Scan for the cell matching the given text and deliver its (x, y) coordinate at center. 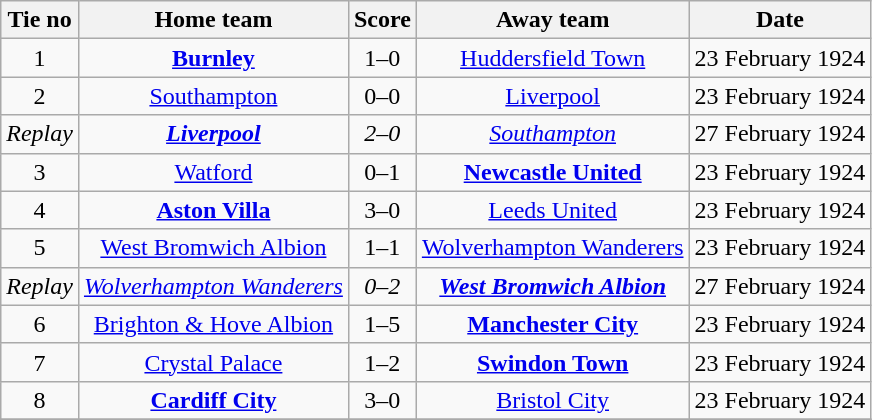
Cardiff City (213, 400)
Aston Villa (213, 210)
Huddersfield Town (552, 58)
7 (40, 362)
Swindon Town (552, 362)
0–0 (382, 96)
Watford (213, 172)
Bristol City (552, 400)
Newcastle United (552, 172)
Tie no (40, 20)
Burnley (213, 58)
1–2 (382, 362)
4 (40, 210)
0–1 (382, 172)
Score (382, 20)
2–0 (382, 134)
2 (40, 96)
1–0 (382, 58)
1 (40, 58)
1–1 (382, 248)
Brighton & Hove Albion (213, 324)
Away team (552, 20)
1–5 (382, 324)
6 (40, 324)
8 (40, 400)
5 (40, 248)
Date (780, 20)
Home team (213, 20)
Crystal Palace (213, 362)
Manchester City (552, 324)
Leeds United (552, 210)
3 (40, 172)
0–2 (382, 286)
